Scan for the cell matching the given text and deliver its [X, Y] coordinate at center. 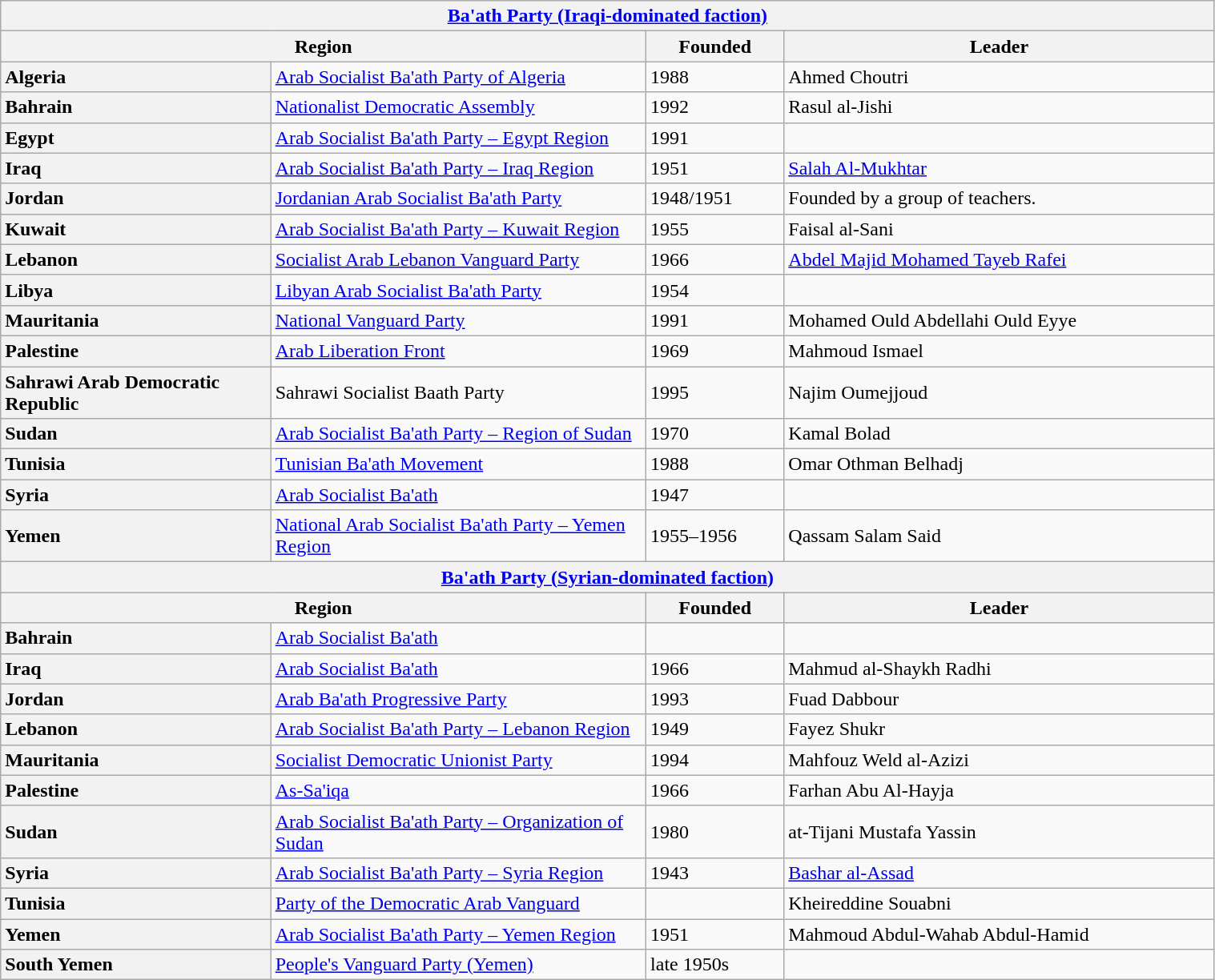
Mahmoud Ismael [1000, 351]
Salah Al-Mukhtar [1000, 168]
1994 [715, 760]
Ba'ath Party (Syrian-dominated faction) [607, 577]
Arab Liberation Front [458, 351]
Sahrawi Socialist Baath Party [458, 392]
Fayez Shukr [1000, 729]
Kamal Bolad [1000, 434]
Mahfouz Weld al-Azizi [1000, 760]
Najim Oumejjoud [1000, 392]
Abdel Majid Mohamed Tayeb Rafei [1000, 259]
Egypt [136, 138]
Libyan Arab Socialist Ba'ath Party [458, 290]
Faisal al-Sani [1000, 229]
1943 [715, 873]
Jordanian Arab Socialist Ba'ath Party [458, 199]
Socialist Democratic Unionist Party [458, 760]
Libya [136, 290]
Arab Socialist Ba'ath Party – Syria Region [458, 873]
Algeria [136, 77]
Omar Othman Belhadj [1000, 464]
South Yemen [136, 965]
Sahrawi Arab Democratic Republic [136, 392]
1993 [715, 699]
Arab Socialist Ba'ath Party – Lebanon Region [458, 729]
As-Sa'iqa [458, 790]
at-Tijani Mustafa Yassin [1000, 831]
Arab Socialist Ba'ath Party – Organization of Sudan [458, 831]
1955 [715, 229]
1948/1951 [715, 199]
Arab Socialist Ba'ath Party – Iraq Region [458, 168]
Arab Socialist Ba'ath Party – Yemen Region [458, 934]
Kuwait [136, 229]
1954 [715, 290]
Socialist Arab Lebanon Vanguard Party [458, 259]
Bashar al-Assad [1000, 873]
1947 [715, 495]
Ba'ath Party (Iraqi-dominated faction) [607, 16]
National Vanguard Party [458, 320]
Kheireddine Souabni [1000, 903]
National Arab Socialist Ba'ath Party – Yemen Region [458, 536]
Founded by a group of teachers. [1000, 199]
People's Vanguard Party (Yemen) [458, 965]
Arab Ba'ath Progressive Party [458, 699]
Mahmud al-Shaykh Radhi [1000, 669]
Mohamed Ould Abdellahi Ould Eyye [1000, 320]
1970 [715, 434]
1949 [715, 729]
Fuad Dabbour [1000, 699]
late 1950s [715, 965]
Arab Socialist Ba'ath Party – Region of Sudan [458, 434]
Arab Socialist Ba'ath Party – Kuwait Region [458, 229]
1955–1956 [715, 536]
Rasul al-Jishi [1000, 107]
Ahmed Choutri [1000, 77]
1992 [715, 107]
1969 [715, 351]
Arab Socialist Ba'ath Party of Algeria [458, 77]
Arab Socialist Ba'ath Party – Egypt Region [458, 138]
Qassam Salam Said [1000, 536]
Mahmoud Abdul-Wahab Abdul-Hamid [1000, 934]
Tunisian Ba'ath Movement [458, 464]
1995 [715, 392]
Farhan Abu Al-Hayja [1000, 790]
Nationalist Democratic Assembly [458, 107]
1980 [715, 831]
Party of the Democratic Arab Vanguard [458, 903]
